From the cell containing the given text, extract its center point as [x, y] coordinate. 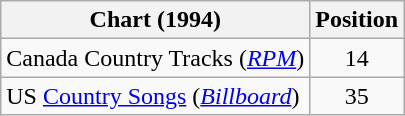
US Country Songs (Billboard) [156, 96]
14 [357, 58]
Canada Country Tracks (RPM) [156, 58]
Position [357, 20]
35 [357, 96]
Chart (1994) [156, 20]
